Detect which cell encompasses the target text, then output its (X, Y) center coordinate. 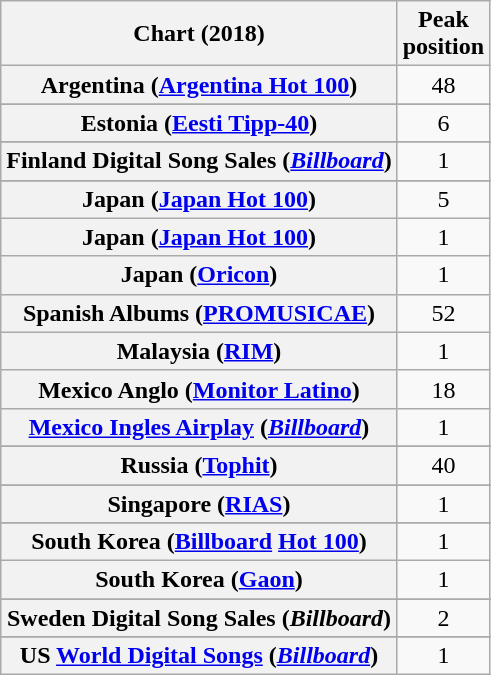
Russia (Tophit) (199, 465)
Estonia (Eesti Tipp-40) (199, 123)
48 (443, 85)
Sweden Digital Song Sales (Billboard) (199, 618)
5 (443, 199)
Mexico Anglo (Monitor Latino) (199, 389)
6 (443, 123)
2 (443, 618)
Malaysia (RIM) (199, 351)
Finland Digital Song Sales (Billboard) (199, 161)
Peak position (443, 34)
Spanish Albums (PROMUSICAE) (199, 313)
Chart (2018) (199, 34)
40 (443, 465)
Singapore (RIAS) (199, 503)
US World Digital Songs (Billboard) (199, 656)
South Korea (Gaon) (199, 580)
Japan (Oricon) (199, 275)
South Korea (Billboard Hot 100) (199, 542)
18 (443, 389)
Argentina (Argentina Hot 100) (199, 85)
Mexico Ingles Airplay (Billboard) (199, 427)
52 (443, 313)
